Pinpoint the cell where the given text exists, returning its [X, Y] midpoint coordinate. 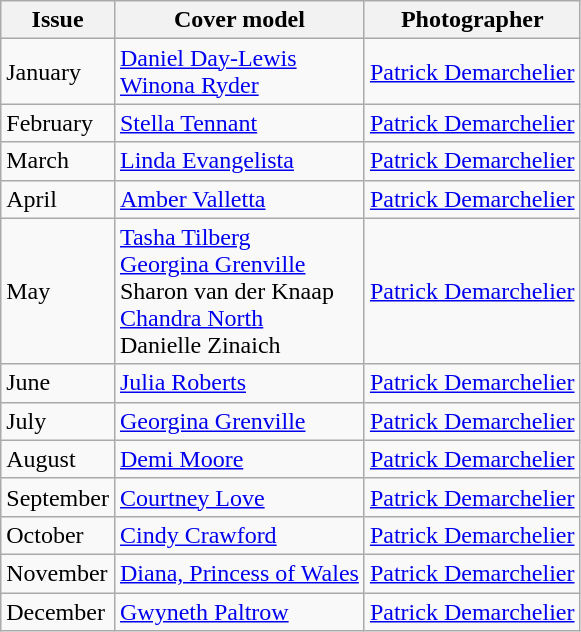
May [58, 291]
Courtney Love [239, 497]
Cindy Crawford [239, 535]
August [58, 459]
Julia Roberts [239, 383]
November [58, 573]
Stella Tennant [239, 123]
July [58, 421]
March [58, 161]
Amber Valletta [239, 199]
Linda Evangelista [239, 161]
Issue [58, 20]
Photographer [472, 20]
October [58, 535]
January [58, 72]
December [58, 611]
June [58, 383]
February [58, 123]
Gwyneth Paltrow [239, 611]
Georgina Grenville [239, 421]
April [58, 199]
Diana, Princess of Wales [239, 573]
Cover model [239, 20]
September [58, 497]
Daniel Day-LewisWinona Ryder [239, 72]
Demi Moore [239, 459]
Tasha TilbergGeorgina GrenvilleSharon van der KnaapChandra NorthDanielle Zinaich [239, 291]
